Output the (X, Y) coordinate of the center of the cell containing the given text.  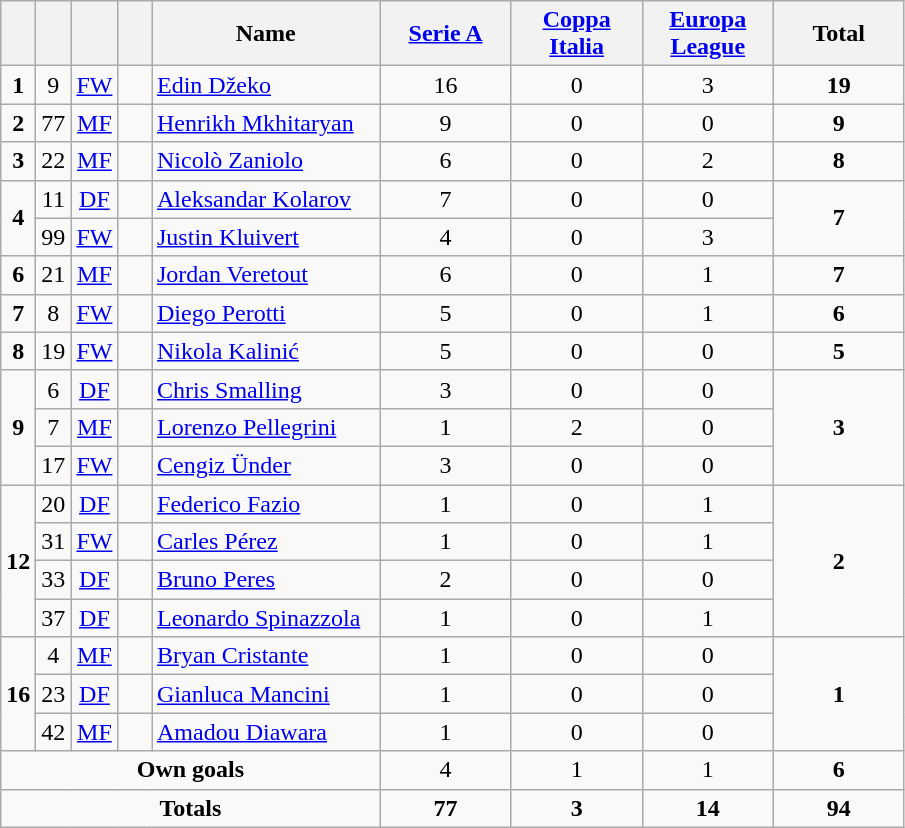
Coppa Italia (576, 34)
21 (54, 275)
42 (54, 732)
Diego Perotti (266, 313)
31 (54, 542)
Carles Pérez (266, 542)
Name (266, 34)
17 (54, 465)
Total (838, 34)
37 (54, 618)
Justin Kluivert (266, 237)
11 (54, 199)
Chris Smalling (266, 389)
33 (54, 580)
20 (54, 503)
Cengiz Ünder (266, 465)
Nicolò Zaniolo (266, 161)
Leonardo Spinazzola (266, 618)
99 (54, 237)
12 (18, 560)
22 (54, 161)
14 (708, 808)
Serie A (446, 34)
Lorenzo Pellegrini (266, 427)
Bryan Cristante (266, 656)
23 (54, 694)
Totals (190, 808)
94 (838, 808)
Amadou Diawara (266, 732)
Gianluca Mancini (266, 694)
Edin Džeko (266, 85)
Bruno Peres (266, 580)
Nikola Kalinić (266, 351)
Jordan Veretout (266, 275)
Federico Fazio (266, 503)
Europa League (708, 34)
Own goals (190, 770)
Henrikh Mkhitaryan (266, 123)
Aleksandar Kolarov (266, 199)
